Provide the [X, Y] coordinate of the cell's center where the given text is located.  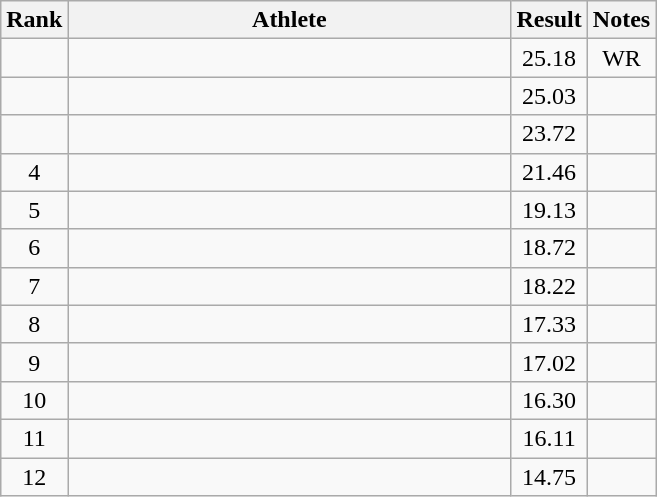
17.02 [549, 362]
Rank [34, 20]
18.72 [549, 248]
18.22 [549, 286]
25.18 [549, 58]
16.30 [549, 400]
5 [34, 210]
6 [34, 248]
11 [34, 438]
Result [549, 20]
7 [34, 286]
16.11 [549, 438]
8 [34, 324]
25.03 [549, 96]
19.13 [549, 210]
10 [34, 400]
4 [34, 172]
Athlete [290, 20]
9 [34, 362]
17.33 [549, 324]
Notes [621, 20]
14.75 [549, 477]
12 [34, 477]
WR [621, 58]
21.46 [549, 172]
23.72 [549, 134]
